Capture the cell that displays the provided text and extract its (X, Y) central coordinate. 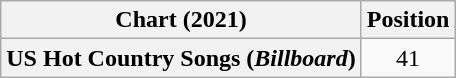
US Hot Country Songs (Billboard) (181, 58)
Position (408, 20)
41 (408, 58)
Chart (2021) (181, 20)
